Extract the (x, y) coordinate from the center of the cell holding the provided text.  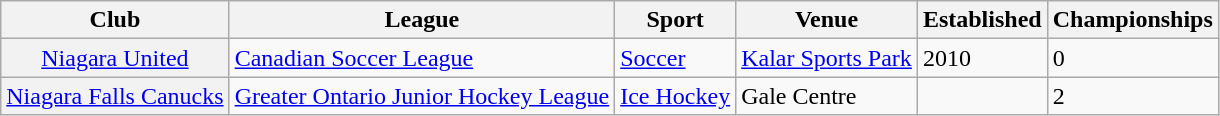
Greater Ontario Junior Hockey League (422, 96)
Established (982, 20)
Championships (1132, 20)
2010 (982, 58)
Sport (676, 20)
Ice Hockey (676, 96)
2 (1132, 96)
Kalar Sports Park (827, 58)
Club (115, 20)
0 (1132, 58)
League (422, 20)
Niagara Falls Canucks (115, 96)
Niagara United (115, 58)
Soccer (676, 58)
Gale Centre (827, 96)
Canadian Soccer League (422, 58)
Venue (827, 20)
